Detect which cell encompasses the target text, then output its [x, y] center coordinate. 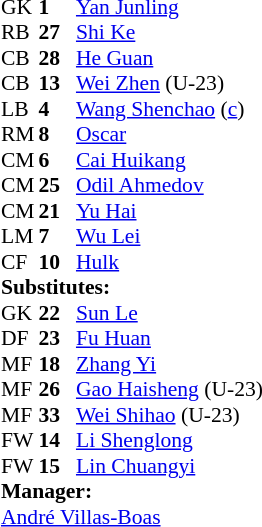
27 [57, 33]
4 [57, 109]
21 [57, 211]
28 [57, 58]
8 [57, 135]
33 [57, 415]
CF [20, 262]
15 [57, 466]
13 [57, 83]
DF [20, 339]
RB [20, 33]
26 [57, 389]
LB [20, 109]
10 [57, 262]
23 [57, 339]
18 [57, 364]
14 [57, 441]
22 [57, 313]
6 [57, 160]
7 [57, 237]
25 [57, 185]
GK [20, 313]
RM [20, 135]
LM [20, 237]
